Pinpoint the cell where the given text exists, returning its [x, y] midpoint coordinate. 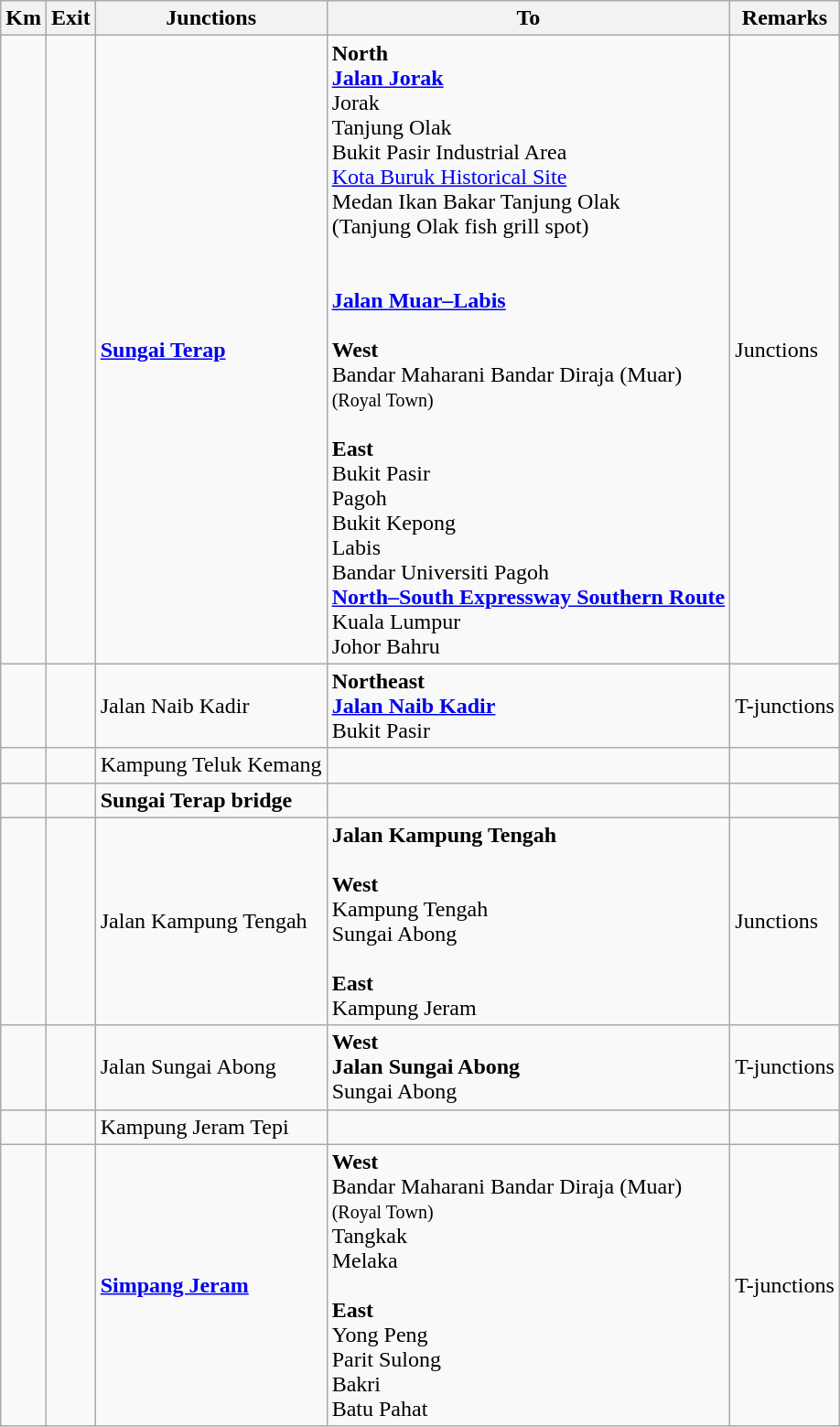
Jalan Sungai Abong [210, 1067]
Northeast Jalan Naib KadirBukit Pasir [529, 706]
Kampung Teluk Kemang [210, 765]
Kampung Jeram Tepi [210, 1127]
Jalan Kampung Tengah [210, 921]
WestJalan Sungai AbongSungai Abong [529, 1067]
Jalan Naib Kadir [210, 706]
To [529, 18]
Remarks [785, 18]
Sungai Terap [210, 350]
Exit [70, 18]
Km [24, 18]
Simpang Jeram [210, 1285]
Jalan Kampung TengahWestKampung TengahSungai AbongEastKampung Jeram [529, 921]
West Bandar Maharani Bandar Diraja (Muar)(Royal Town) Tangkak MelakaEast Yong Peng Parit Sulong Bakri Batu Pahat [529, 1285]
Sungai Terap bridge [210, 800]
